From the cell containing the given text, extract its center point as (X, Y) coordinate. 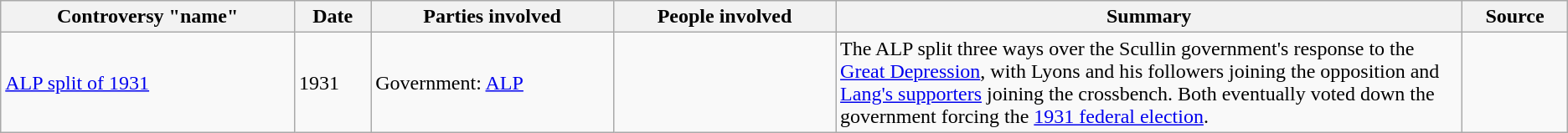
Government: ALP (493, 82)
ALP split of 1931 (147, 82)
Summary (1149, 17)
Date (333, 17)
Parties involved (493, 17)
Source (1515, 17)
People involved (724, 17)
1931 (333, 82)
Controversy "name" (147, 17)
